Capture the cell that displays the provided text and extract its (X, Y) central coordinate. 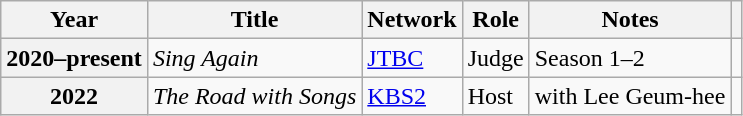
Role (496, 20)
Network (412, 20)
The Road with Songs (254, 96)
KBS2 (412, 96)
2022 (74, 96)
Title (254, 20)
with Lee Geum-hee (630, 96)
Notes (630, 20)
Host (496, 96)
Season 1–2 (630, 58)
JTBC (412, 58)
2020–present (74, 58)
Judge (496, 58)
Year (74, 20)
Sing Again (254, 58)
